Capture the cell that displays the provided text and extract its (x, y) central coordinate. 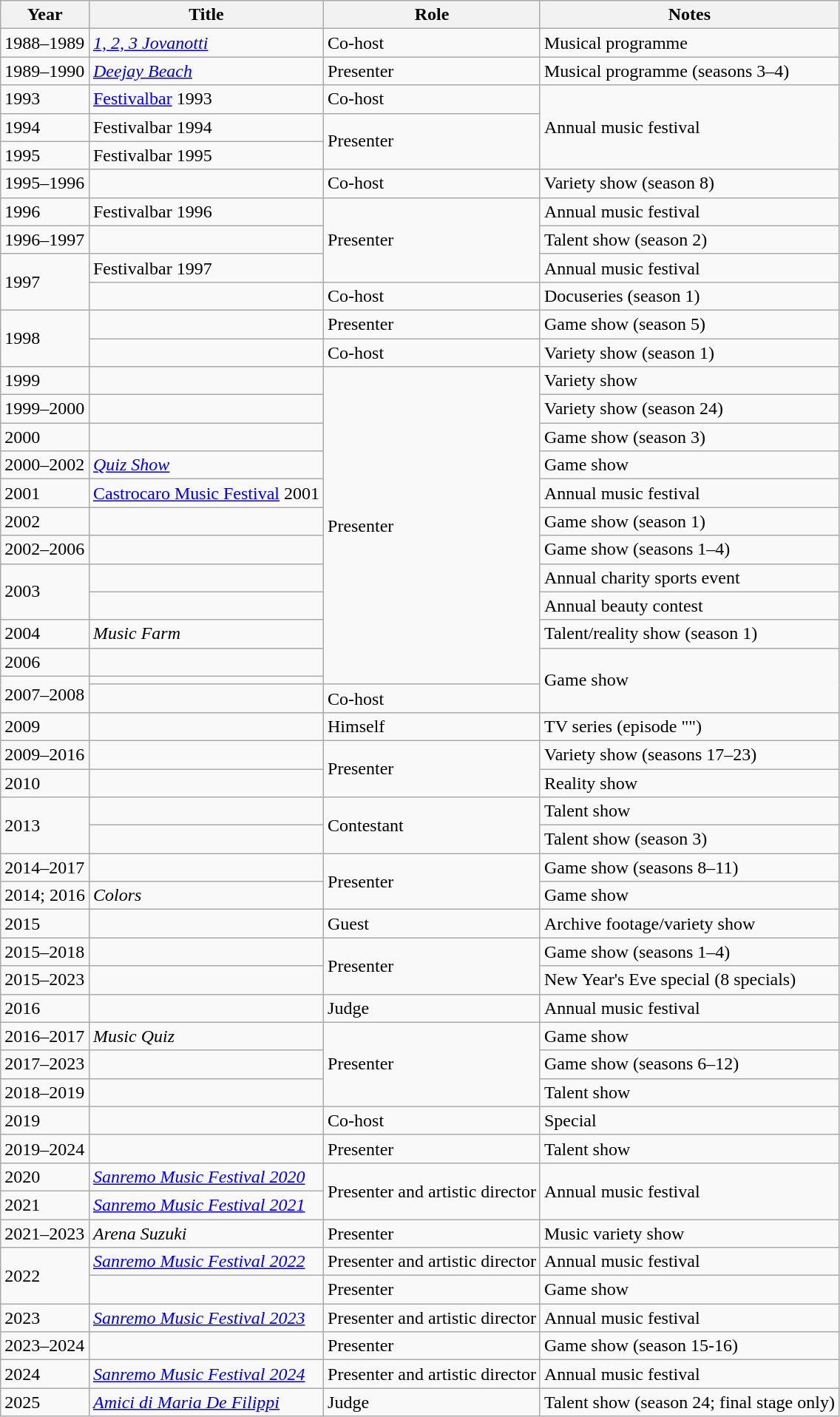
Musical programme (689, 43)
2006 (45, 662)
Music Quiz (206, 1036)
Annual charity sports event (689, 578)
Festivalbar 1993 (206, 99)
1989–1990 (45, 71)
Deejay Beach (206, 71)
1, 2, 3 Jovanotti (206, 43)
Festivalbar 1996 (206, 212)
1996 (45, 212)
1995 (45, 155)
2018–2019 (45, 1092)
Game show (season 3) (689, 437)
1999–2000 (45, 409)
Reality show (689, 783)
2000 (45, 437)
TV series (episode "") (689, 726)
2021–2023 (45, 1233)
2009 (45, 726)
Special (689, 1120)
2004 (45, 634)
Notes (689, 15)
2019 (45, 1120)
2003 (45, 592)
Castrocaro Music Festival 2001 (206, 493)
2002 (45, 521)
Talent/reality show (season 1) (689, 634)
Game show (season 15-16) (689, 1346)
Role (432, 15)
Himself (432, 726)
Guest (432, 924)
2001 (45, 493)
Game show (season 1) (689, 521)
1998 (45, 338)
2021 (45, 1205)
2015–2023 (45, 980)
2017–2023 (45, 1064)
Contestant (432, 825)
Archive footage/variety show (689, 924)
1995–1996 (45, 183)
Talent show (season 3) (689, 839)
Sanremo Music Festival 2022 (206, 1262)
Festivalbar 1997 (206, 268)
Amici di Maria De Filippi (206, 1402)
Variety show (season 8) (689, 183)
Colors (206, 896)
Talent show (season 2) (689, 240)
2007–2008 (45, 694)
1993 (45, 99)
Year (45, 15)
1999 (45, 381)
Quiz Show (206, 465)
Festivalbar 1994 (206, 127)
2016–2017 (45, 1036)
Variety show (season 1) (689, 353)
2000–2002 (45, 465)
2002–2006 (45, 549)
2020 (45, 1177)
2009–2016 (45, 754)
2024 (45, 1374)
Sanremo Music Festival 2021 (206, 1205)
Sanremo Music Festival 2020 (206, 1177)
Music Farm (206, 634)
1997 (45, 282)
Festivalbar 1995 (206, 155)
Variety show (season 24) (689, 409)
2023–2024 (45, 1346)
Sanremo Music Festival 2023 (206, 1318)
Annual beauty contest (689, 606)
1994 (45, 127)
Talent show (season 24; final stage only) (689, 1402)
Variety show (seasons 17–23) (689, 754)
Game show (seasons 8–11) (689, 868)
2023 (45, 1318)
New Year's Eve special (8 specials) (689, 980)
Music variety show (689, 1233)
2013 (45, 825)
2015–2018 (45, 952)
2025 (45, 1402)
2022 (45, 1276)
2015 (45, 924)
Game show (seasons 6–12) (689, 1064)
Arena Suzuki (206, 1233)
Docuseries (season 1) (689, 296)
Sanremo Music Festival 2024 (206, 1374)
1988–1989 (45, 43)
Title (206, 15)
2014–2017 (45, 868)
Musical programme (seasons 3–4) (689, 71)
Variety show (689, 381)
2014; 2016 (45, 896)
1996–1997 (45, 240)
2019–2024 (45, 1149)
2010 (45, 783)
2016 (45, 1008)
Game show (season 5) (689, 324)
